Return the (X, Y) coordinate for the center point of the cell that contains the specified text.  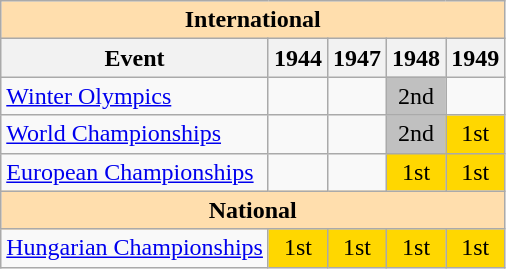
Winter Olympics (135, 96)
1948 (416, 58)
World Championships (135, 134)
Event (135, 58)
International (253, 20)
National (253, 210)
1949 (476, 58)
Hungarian Championships (135, 248)
1947 (358, 58)
European Championships (135, 172)
1944 (298, 58)
